For the text-containing cell, return its midpoint in (x, y) coordinate format. 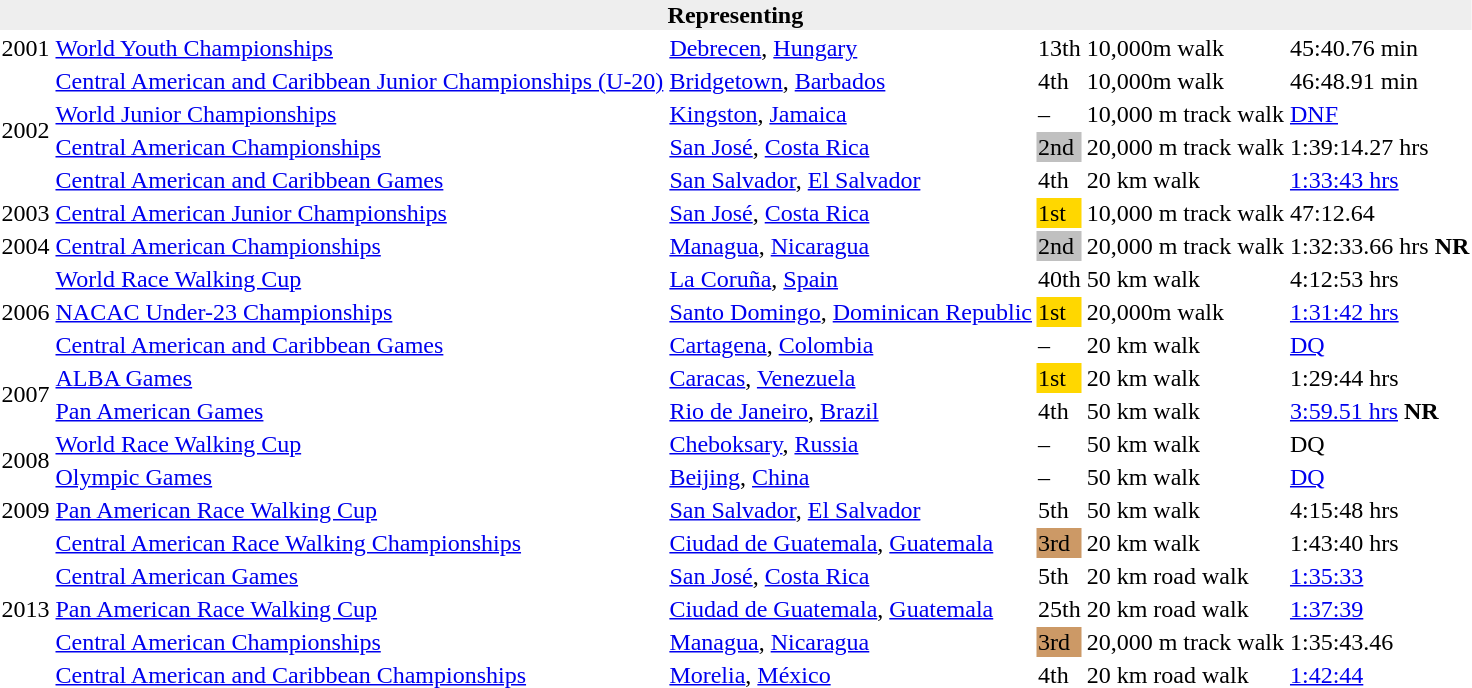
Central American Race Walking Championships (360, 543)
Kingston, Jamaica (851, 114)
2006 (26, 312)
2007 (26, 394)
ALBA Games (360, 378)
World Youth Championships (360, 48)
20,000m walk (1185, 312)
2003 (26, 213)
2002 (26, 130)
Cheboksary, Russia (851, 444)
2001 (26, 48)
Central American and Caribbean Junior Championships (U-20) (360, 81)
DNF (1379, 114)
NACAC Under-23 Championships (360, 312)
1:35:43.46 (1379, 642)
2008 (26, 460)
La Coruña, Spain (851, 279)
Caracas, Venezuela (851, 378)
Rio de Janeiro, Brazil (851, 411)
Central American Junior Championships (360, 213)
4:12:53 hrs (1379, 279)
1:35:33 (1379, 576)
Santo Domingo, Dominican Republic (851, 312)
Debrecen, Hungary (851, 48)
2004 (26, 246)
1:31:42 hrs (1379, 312)
4:15:48 hrs (1379, 510)
Olympic Games (360, 477)
World Junior Championships (360, 114)
Pan American Games (360, 411)
13th (1059, 48)
3:59.51 hrs NR (1379, 411)
2009 (26, 510)
1:43:40 hrs (1379, 543)
40th (1059, 279)
45:40.76 min (1379, 48)
Cartagena, Colombia (851, 345)
1:33:43 hrs (1379, 180)
1:29:44 hrs (1379, 378)
1:32:33.66 hrs NR (1379, 246)
Beijing, China (851, 477)
46:48.91 min (1379, 81)
47:12.64 (1379, 213)
1:37:39 (1379, 609)
25th (1059, 609)
Central American Games (360, 576)
Representing (736, 15)
1:39:14.27 hrs (1379, 147)
Bridgetown, Barbados (851, 81)
